Locate the cell with the specified text and output its (x, y) center coordinate. 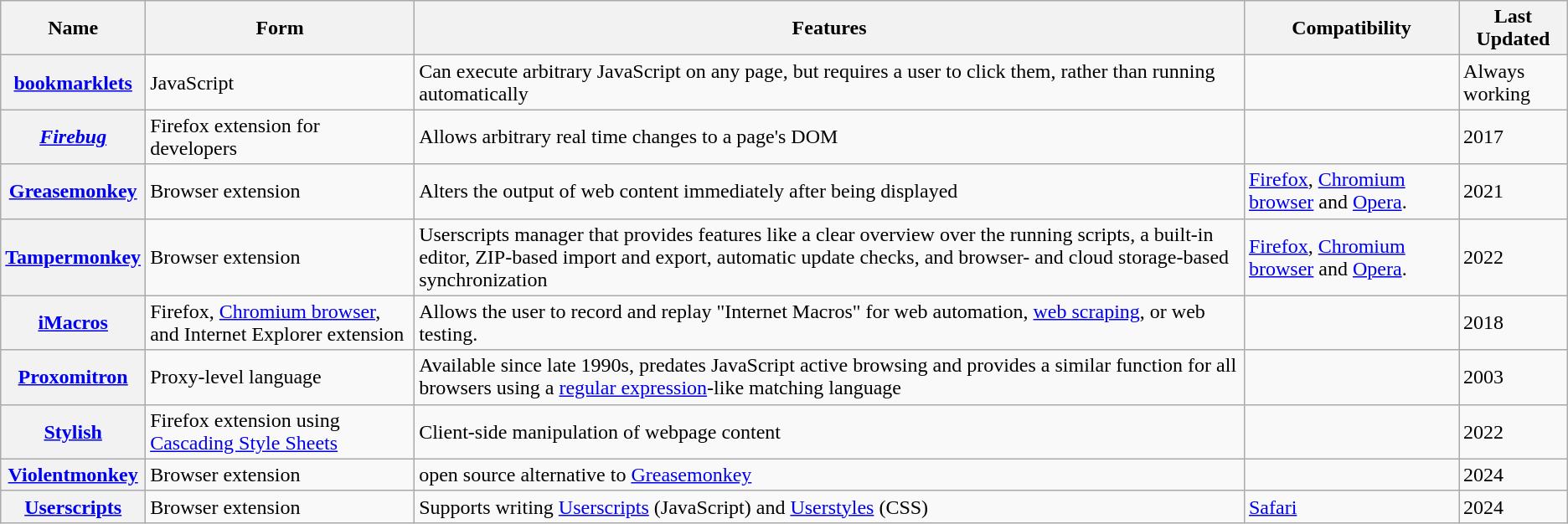
Proxomitron (74, 377)
Proxy-level language (280, 377)
Compatibility (1351, 28)
Client-side manipulation of webpage content (829, 432)
Tampermonkey (74, 257)
2017 (1514, 137)
Stylish (74, 432)
Can execute arbitrary JavaScript on any page, but requires a user to click them, rather than running automatically (829, 82)
bookmarklets (74, 82)
2021 (1514, 191)
2003 (1514, 377)
Name (74, 28)
open source alternative to Greasemonkey (829, 475)
Form (280, 28)
Firefox, Chromium browser, and Internet Explorer extension (280, 323)
2018 (1514, 323)
Last Updated (1514, 28)
Alters the output of web content immediately after being displayed (829, 191)
JavaScript (280, 82)
Supports writing Userscripts (JavaScript) and Userstyles (CSS) (829, 506)
Features (829, 28)
Userscripts (74, 506)
Always working (1514, 82)
Allows arbitrary real time changes to a page's DOM (829, 137)
Greasemonkey (74, 191)
Allows the user to record and replay "Internet Macros" for web automation, web scraping, or web testing. (829, 323)
Violentmonkey (74, 475)
Firefox extension for developers (280, 137)
iMacros (74, 323)
Safari (1351, 506)
Firefox extension using Cascading Style Sheets (280, 432)
Firebug (74, 137)
